Capture the cell that displays the provided text and extract its (x, y) central coordinate. 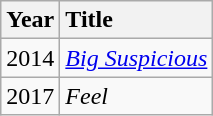
2017 (30, 96)
Title (136, 20)
Year (30, 20)
Big Suspicious (136, 58)
2014 (30, 58)
Feel (136, 96)
